Capture the cell that displays the provided text and extract its (X, Y) central coordinate. 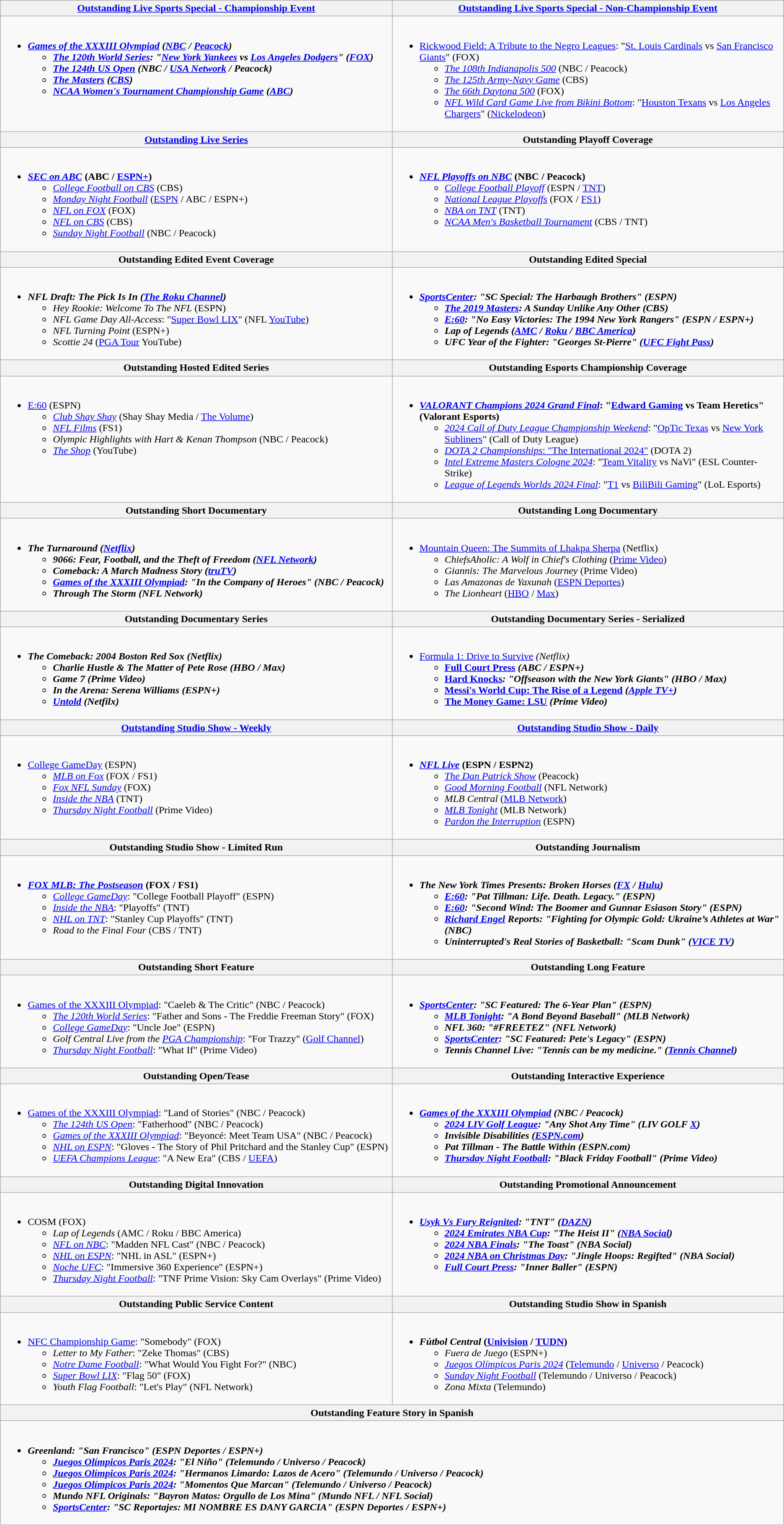
Outstanding Edited Special (588, 259)
College GameDay (ESPN)MLB on Fox (FOX / FS1)Fox NFL Sunday (FOX)Inside the NBA (TNT)Thursday Night Football (Prime Video) (196, 788)
Outstanding Short Documentary (196, 510)
Outstanding Live Series (196, 140)
Outstanding Playoff Coverage (588, 140)
Outstanding Public Service Content (196, 1304)
Outstanding Interactive Experience (588, 1076)
Outstanding Hosted Edited Series (196, 368)
Outstanding Open/Tease (196, 1076)
Outstanding Promotional Announcement (588, 1184)
Outstanding Studio Show - Weekly (196, 728)
Outstanding Digital Innovation (196, 1184)
Outstanding Studio Show - Daily (588, 728)
Outstanding Documentary Series - Serialized (588, 619)
Outstanding Short Feature (196, 967)
Outstanding Journalism (588, 848)
Outstanding Long Feature (588, 967)
Outstanding Live Sports Special - Championship Event (196, 8)
Outstanding Studio Show in Spanish (588, 1304)
Outstanding Edited Event Coverage (196, 259)
Outstanding Long Documentary (588, 510)
Outstanding Esports Championship Coverage (588, 368)
Outstanding Documentary Series (196, 619)
Outstanding Live Sports Special - Non-Championship Event (588, 8)
Outstanding Studio Show - Limited Run (196, 848)
Outstanding Feature Story in Spanish (392, 1413)
